Return the [X, Y] coordinate for the center point of the cell that contains the specified text.  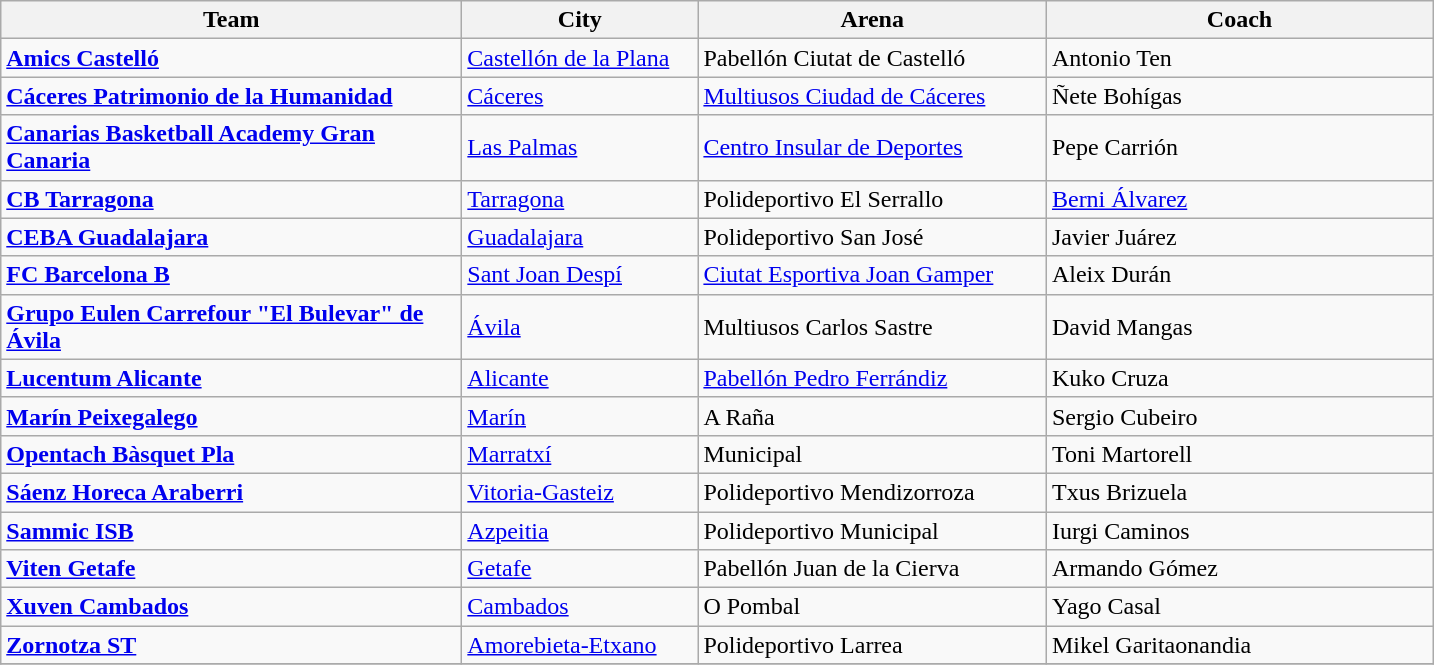
Ávila [580, 326]
Getafe [580, 569]
Xuven Cambados [232, 607]
Polideportivo Municipal [872, 531]
Toni Martorell [1239, 454]
Marín [580, 416]
CB Tarragona [232, 199]
Arena [872, 20]
Pabellón Juan de la Cierva [872, 569]
Sant Joan Despí [580, 275]
Berni Álvarez [1239, 199]
Sergio Cubeiro [1239, 416]
City [580, 20]
Yago Casal [1239, 607]
Iurgi Caminos [1239, 531]
Pabellón Ciutat de Castelló [872, 58]
Ciutat Esportiva Joan Gamper [872, 275]
David Mangas [1239, 326]
Multiusos Ciudad de Cáceres [872, 96]
Azpeitia [580, 531]
Tarragona [580, 199]
Zornotza ST [232, 645]
Cáceres Patrimonio de la Humanidad [232, 96]
Marratxí [580, 454]
Marín Peixegalego [232, 416]
Txus Brizuela [1239, 492]
Mikel Garitaonandia [1239, 645]
Cáceres [580, 96]
Municipal [872, 454]
CEBA Guadalajara [232, 237]
Kuko Cruza [1239, 378]
Lucentum Alicante [232, 378]
Polideportivo San José [872, 237]
Canarias Basketball Academy Gran Canaria [232, 148]
Centro Insular de Deportes [872, 148]
Sammic ISB [232, 531]
Team [232, 20]
Polideportivo Larrea [872, 645]
Polideportivo El Serrallo [872, 199]
Grupo Eulen Carrefour "El Bulevar" de Ávila [232, 326]
Pabellón Pedro Ferrándiz [872, 378]
Antonio Ten [1239, 58]
Javier Juárez [1239, 237]
Pepe Carrión [1239, 148]
Viten Getafe [232, 569]
O Pombal [872, 607]
Coach [1239, 20]
Guadalajara [580, 237]
Las Palmas [580, 148]
Amorebieta-Etxano [580, 645]
Ñete Bohígas [1239, 96]
A Raña [872, 416]
Polideportivo Mendizorroza [872, 492]
Opentach Bàsquet Pla [232, 454]
Amics Castelló [232, 58]
Alicante [580, 378]
Sáenz Horeca Araberri [232, 492]
Castellón de la Plana [580, 58]
Aleix Durán [1239, 275]
Vitoria-Gasteiz [580, 492]
FC Barcelona B [232, 275]
Armando Gómez [1239, 569]
Cambados [580, 607]
Multiusos Carlos Sastre [872, 326]
